Output the [X, Y] coordinate of the center of the cell containing the given text.  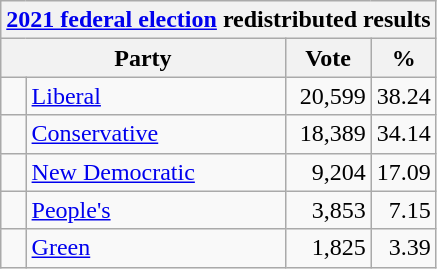
34.14 [404, 134]
17.09 [404, 172]
7.15 [404, 210]
Conservative [156, 134]
2021 federal election redistributed results [218, 20]
18,389 [328, 134]
Party [143, 58]
3.39 [404, 248]
Liberal [156, 96]
9,204 [328, 172]
38.24 [404, 96]
New Democratic [156, 172]
20,599 [328, 96]
1,825 [328, 248]
Vote [328, 58]
Green [156, 248]
People's [156, 210]
% [404, 58]
3,853 [328, 210]
